Capture the cell that displays the provided text and extract its (X, Y) central coordinate. 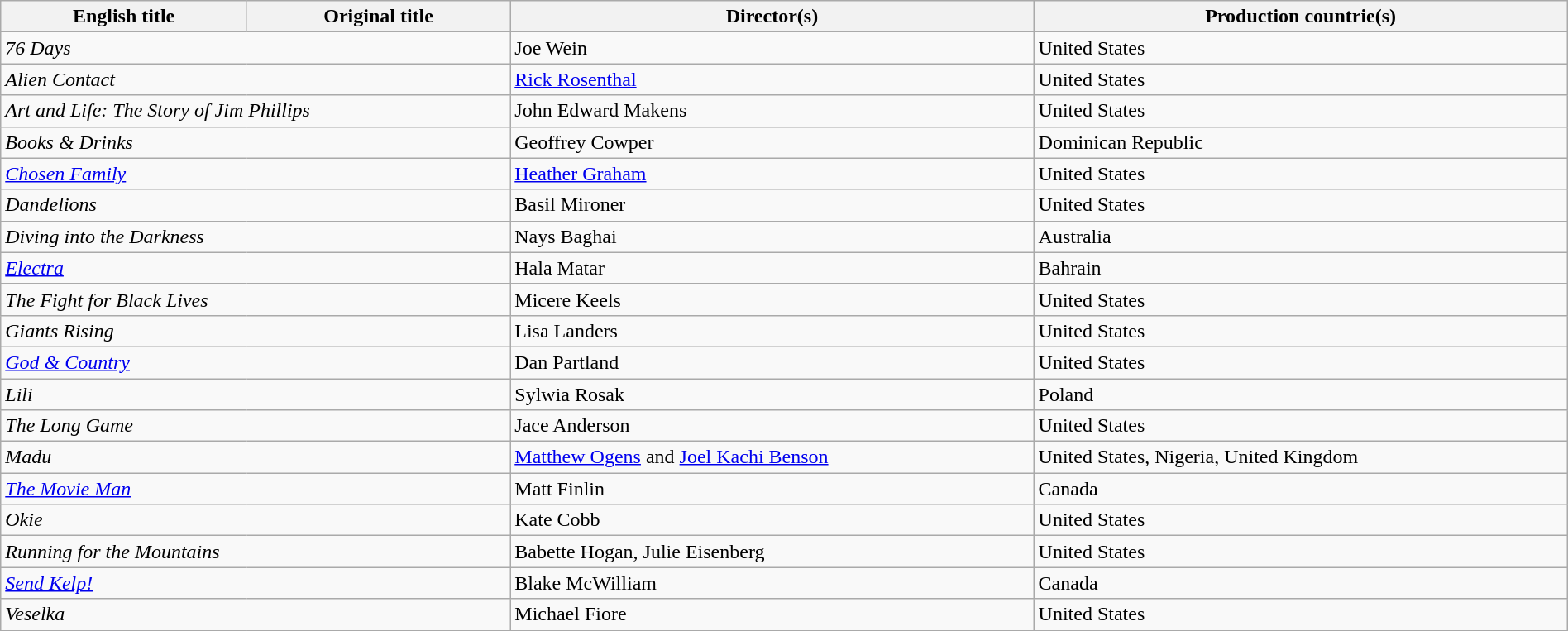
Matt Finlin (772, 489)
Basil Mironer (772, 205)
Books & Drinks (256, 142)
The Fight for Black Lives (256, 299)
Giants Rising (256, 331)
Madu (256, 457)
76 Days (256, 48)
Nays Baghai (772, 237)
The Long Game (256, 426)
Michael Fiore (772, 614)
Rick Rosenthal (772, 79)
Geoffrey Cowper (772, 142)
Dandelions (256, 205)
God & Country (256, 362)
Hala Matar (772, 268)
Dominican Republic (1300, 142)
Chosen Family (256, 174)
Blake McWilliam (772, 583)
Art and Life: The Story of Jim Phillips (256, 111)
Original title (378, 17)
Sylwia Rosak (772, 394)
Dan Partland (772, 362)
Veselka (256, 614)
Matthew Ogens and Joel Kachi Benson (772, 457)
Babette Hogan, Julie Eisenberg (772, 552)
Lisa Landers (772, 331)
United States, Nigeria, United Kingdom (1300, 457)
Send Kelp! (256, 583)
Diving into the Darkness (256, 237)
Alien Contact (256, 79)
Electra (256, 268)
Okie (256, 520)
Heather Graham (772, 174)
Micere Keels (772, 299)
Poland (1300, 394)
John Edward Makens (772, 111)
English title (124, 17)
Production countrie(s) (1300, 17)
Director(s) (772, 17)
Running for the Mountains (256, 552)
Lili (256, 394)
Jace Anderson (772, 426)
Kate Cobb (772, 520)
Australia (1300, 237)
Joe Wein (772, 48)
Bahrain (1300, 268)
The Movie Man (256, 489)
